Identify which cell holds the provided text, then report its [x, y] central coordinate. 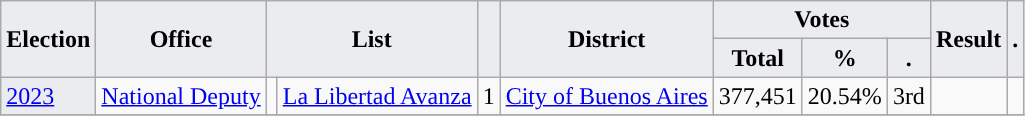
La Libertad Avanza [377, 96]
Total [758, 58]
District [606, 39]
National Deputy [181, 96]
Election [48, 39]
Votes [822, 20]
% [844, 58]
377,451 [758, 96]
3rd [908, 96]
20.54% [844, 96]
City of Buenos Aires [606, 96]
2023 [48, 96]
1 [488, 96]
Result [968, 39]
Office [181, 39]
List [372, 39]
